Output the [x, y] coordinate of the center of the cell containing the given text.  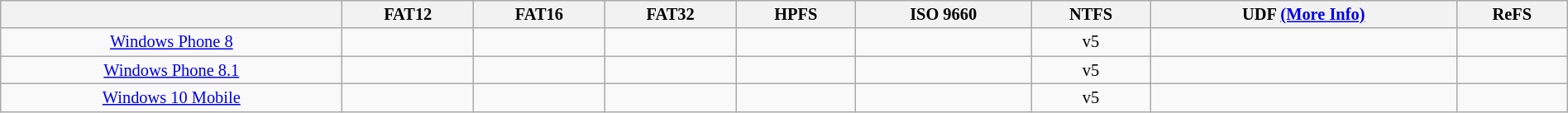
ReFS [1512, 14]
FAT32 [670, 14]
UDF (More Info) [1303, 14]
NTFS [1092, 14]
Windows Phone 8.1 [172, 70]
Windows Phone 8 [172, 42]
ISO 9660 [944, 14]
Windows 10 Mobile [172, 97]
HPFS [796, 14]
FAT16 [539, 14]
FAT12 [409, 14]
